Capture the cell that displays the provided text and extract its [x, y] central coordinate. 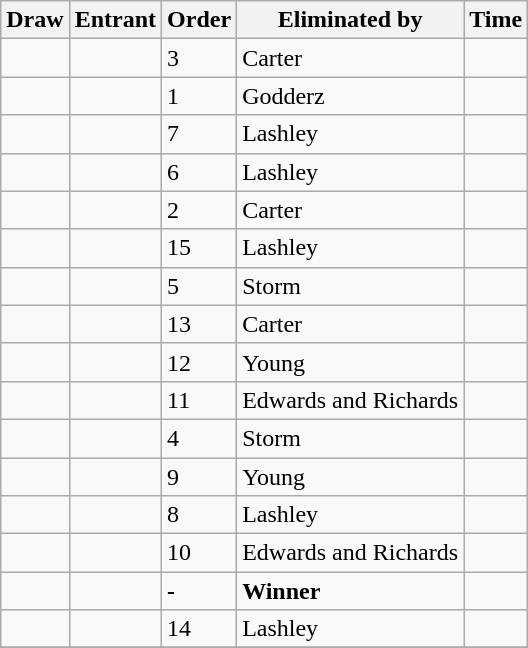
Entrant [115, 20]
7 [200, 134]
- [200, 591]
2 [200, 210]
Time [496, 20]
Godderz [350, 96]
Draw [35, 20]
13 [200, 324]
9 [200, 477]
8 [200, 515]
Order [200, 20]
Winner [350, 591]
14 [200, 629]
Eliminated by [350, 20]
5 [200, 286]
4 [200, 438]
11 [200, 400]
3 [200, 58]
1 [200, 96]
12 [200, 362]
6 [200, 172]
15 [200, 248]
10 [200, 553]
